Return the (X, Y) coordinate for the center point of the cell that contains the specified text.  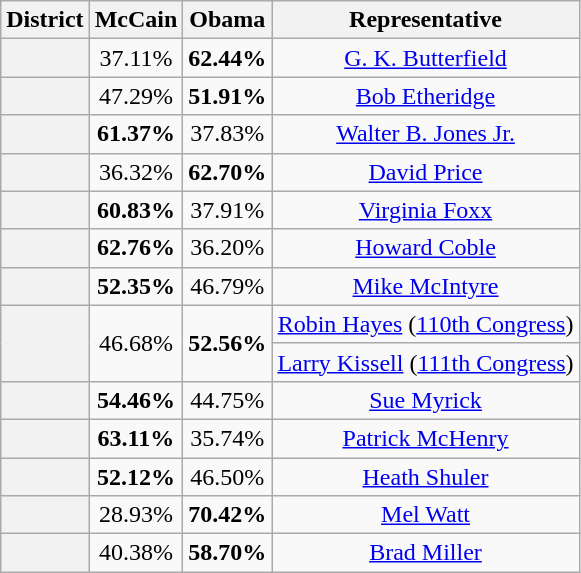
Obama (228, 20)
52.56% (228, 343)
Heath Shuler (426, 477)
Mike McIntyre (426, 286)
District (45, 20)
Virginia Foxx (426, 210)
46.50% (228, 477)
58.70% (228, 553)
37.83% (228, 134)
62.70% (228, 172)
52.12% (136, 477)
Bob Etheridge (426, 96)
61.37% (136, 134)
Brad Miller (426, 553)
47.29% (136, 96)
62.44% (228, 58)
63.11% (136, 438)
60.83% (136, 210)
44.75% (228, 400)
Larry Kissell (111th Congress) (426, 362)
52.35% (136, 286)
51.91% (228, 96)
70.42% (228, 515)
40.38% (136, 553)
Walter B. Jones Jr. (426, 134)
G. K. Butterfield (426, 58)
36.32% (136, 172)
Robin Hayes (110th Congress) (426, 324)
Mel Watt (426, 515)
46.68% (136, 343)
Patrick McHenry (426, 438)
54.46% (136, 400)
37.91% (228, 210)
36.20% (228, 248)
62.76% (136, 248)
46.79% (228, 286)
35.74% (228, 438)
McCain (136, 20)
David Price (426, 172)
28.93% (136, 515)
Sue Myrick (426, 400)
Representative (426, 20)
Howard Coble (426, 248)
37.11% (136, 58)
